Extract the (x, y) coordinate from the center of the cell holding the provided text.  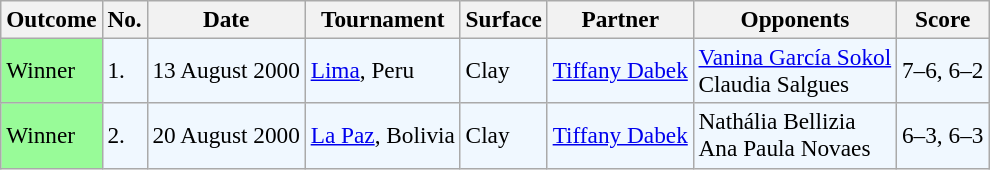
13 August 2000 (226, 70)
2. (124, 136)
Nathália Bellizia Ana Paula Novaes (794, 136)
Opponents (794, 19)
Lima, Peru (382, 70)
6–3, 6–3 (943, 136)
7–6, 6–2 (943, 70)
No. (124, 19)
1. (124, 70)
Vanina García Sokol Claudia Salgues (794, 70)
La Paz, Bolivia (382, 136)
Partner (620, 19)
Tournament (382, 19)
Score (943, 19)
20 August 2000 (226, 136)
Surface (504, 19)
Outcome (52, 19)
Date (226, 19)
